Detect which cell encompasses the target text, then output its [X, Y] center coordinate. 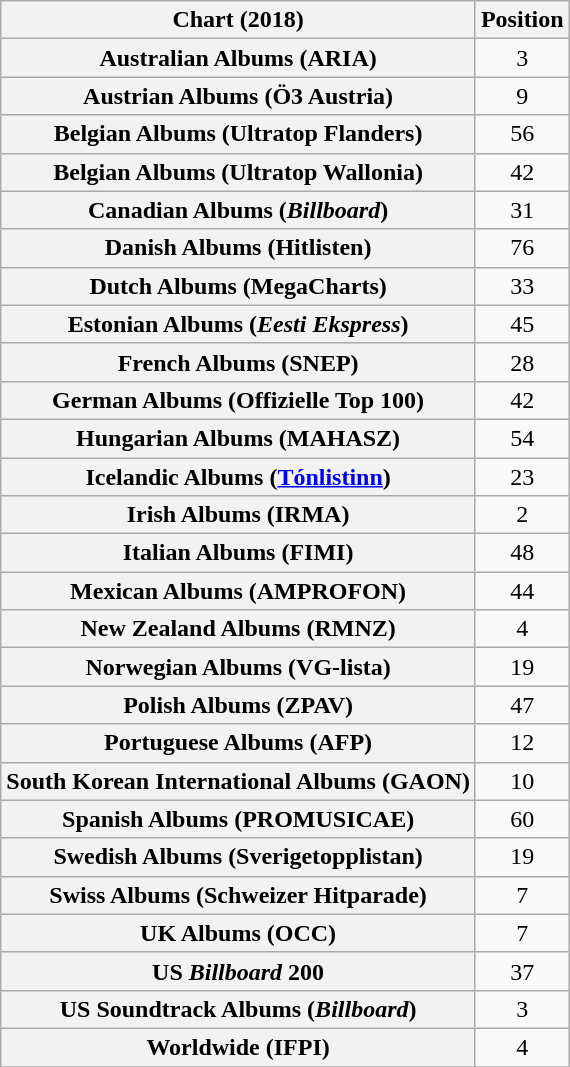
Swedish Albums (Sverigetopplistan) [238, 857]
45 [522, 324]
German Albums (Offizielle Top 100) [238, 400]
9 [522, 96]
47 [522, 705]
44 [522, 591]
Norwegian Albums (VG-lista) [238, 667]
Polish Albums (ZPAV) [238, 705]
Portuguese Albums (AFP) [238, 743]
Position [522, 20]
23 [522, 477]
Belgian Albums (Ultratop Wallonia) [238, 172]
33 [522, 286]
Danish Albums (Hitlisten) [238, 248]
2 [522, 515]
10 [522, 781]
76 [522, 248]
54 [522, 438]
Hungarian Albums (MAHASZ) [238, 438]
56 [522, 134]
Dutch Albums (MegaCharts) [238, 286]
Canadian Albums (Billboard) [238, 210]
60 [522, 819]
Belgian Albums (Ultratop Flanders) [238, 134]
French Albums (SNEP) [238, 362]
Worldwide (IFPI) [238, 1047]
Icelandic Albums (Tónlistinn) [238, 477]
South Korean International Albums (GAON) [238, 781]
Spanish Albums (PROMUSICAE) [238, 819]
Austrian Albums (Ö3 Austria) [238, 96]
New Zealand Albums (RMNZ) [238, 629]
Irish Albums (IRMA) [238, 515]
48 [522, 553]
US Billboard 200 [238, 971]
37 [522, 971]
28 [522, 362]
UK Albums (OCC) [238, 933]
Chart (2018) [238, 20]
31 [522, 210]
Australian Albums (ARIA) [238, 58]
12 [522, 743]
US Soundtrack Albums (Billboard) [238, 1009]
Mexican Albums (AMPROFON) [238, 591]
Swiss Albums (Schweizer Hitparade) [238, 895]
Italian Albums (FIMI) [238, 553]
Estonian Albums (Eesti Ekspress) [238, 324]
